Capture the cell that displays the provided text and extract its [X, Y] central coordinate. 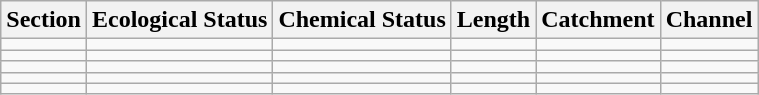
Chemical Status [362, 20]
Ecological Status [179, 20]
Channel [709, 20]
Section [44, 20]
Length [493, 20]
Catchment [598, 20]
